From the cell containing the given text, extract its center point as (X, Y) coordinate. 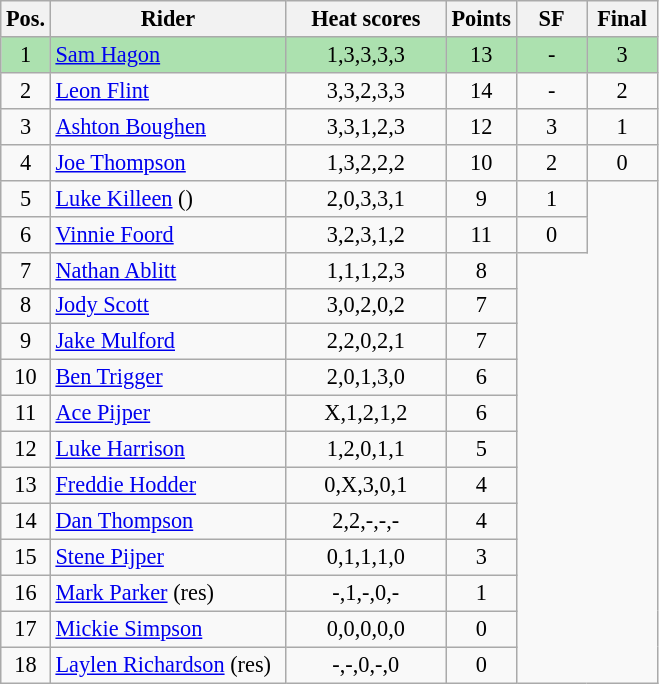
0,X,3,0,1 (366, 485)
1,1,1,2,3 (366, 270)
Final (622, 19)
2,0,1,3,0 (366, 378)
-,1,-,0,- (366, 593)
0,0,0,0,0 (366, 629)
Rider (168, 19)
Points (481, 19)
Jake Mulford (168, 342)
Ashton Boughen (168, 126)
15 (26, 557)
Mickie Simpson (168, 629)
Dan Thompson (168, 521)
Ace Pijper (168, 414)
Vinnie Foord (168, 234)
Sam Hagon (168, 55)
Leon Flint (168, 90)
Stene Pijper (168, 557)
Freddie Hodder (168, 485)
0,1,1,1,0 (366, 557)
SF (551, 19)
18 (26, 665)
Heat scores (366, 19)
Luke Harrison (168, 450)
1,3,2,2,2 (366, 162)
Mark Parker (res) (168, 593)
X,1,2,1,2 (366, 414)
Joe Thompson (168, 162)
2,0,3,3,1 (366, 198)
2,2,0,2,1 (366, 342)
1,2,0,1,1 (366, 450)
3,3,2,3,3 (366, 90)
16 (26, 593)
Jody Scott (168, 306)
Luke Killeen () (168, 198)
17 (26, 629)
3,3,1,2,3 (366, 126)
Pos. (26, 19)
-,-,0,-,0 (366, 665)
3,0,2,0,2 (366, 306)
Nathan Ablitt (168, 270)
Ben Trigger (168, 378)
1,3,3,3,3 (366, 55)
3,2,3,1,2 (366, 234)
2,2,-,-,- (366, 521)
Laylen Richardson (res) (168, 665)
